Pinpoint the cell where the given text exists, returning its [X, Y] midpoint coordinate. 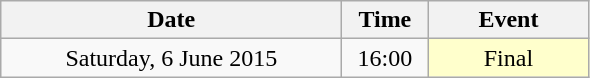
Time [385, 20]
Final [508, 58]
16:00 [385, 58]
Date [172, 20]
Event [508, 20]
Saturday, 6 June 2015 [172, 58]
